Provide the [x, y] coordinate of the cell's center where the given text is located.  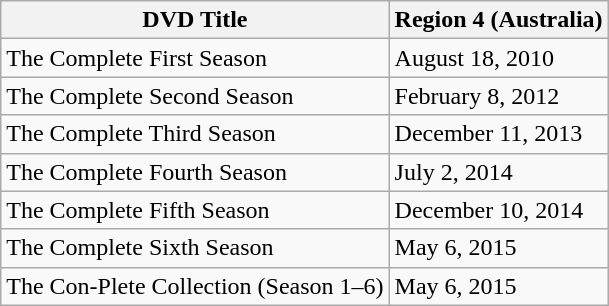
December 11, 2013 [498, 134]
The Complete Second Season [195, 96]
DVD Title [195, 20]
August 18, 2010 [498, 58]
Region 4 (Australia) [498, 20]
The Complete First Season [195, 58]
The Complete Third Season [195, 134]
February 8, 2012 [498, 96]
July 2, 2014 [498, 172]
The Complete Fourth Season [195, 172]
December 10, 2014 [498, 210]
The Complete Fifth Season [195, 210]
The Complete Sixth Season [195, 248]
The Con-Plete Collection (Season 1–6) [195, 286]
